From the cell containing the given text, extract its center point as (X, Y) coordinate. 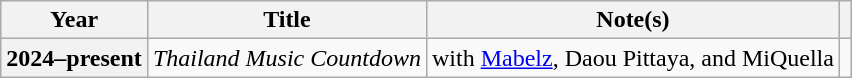
Year (74, 20)
2024–present (74, 58)
Title (286, 20)
Thailand Music Countdown (286, 58)
with Mabelz, Daou Pittaya, and MiQuella (632, 58)
Note(s) (632, 20)
